Locate the cell with the specified text and output its (X, Y) center coordinate. 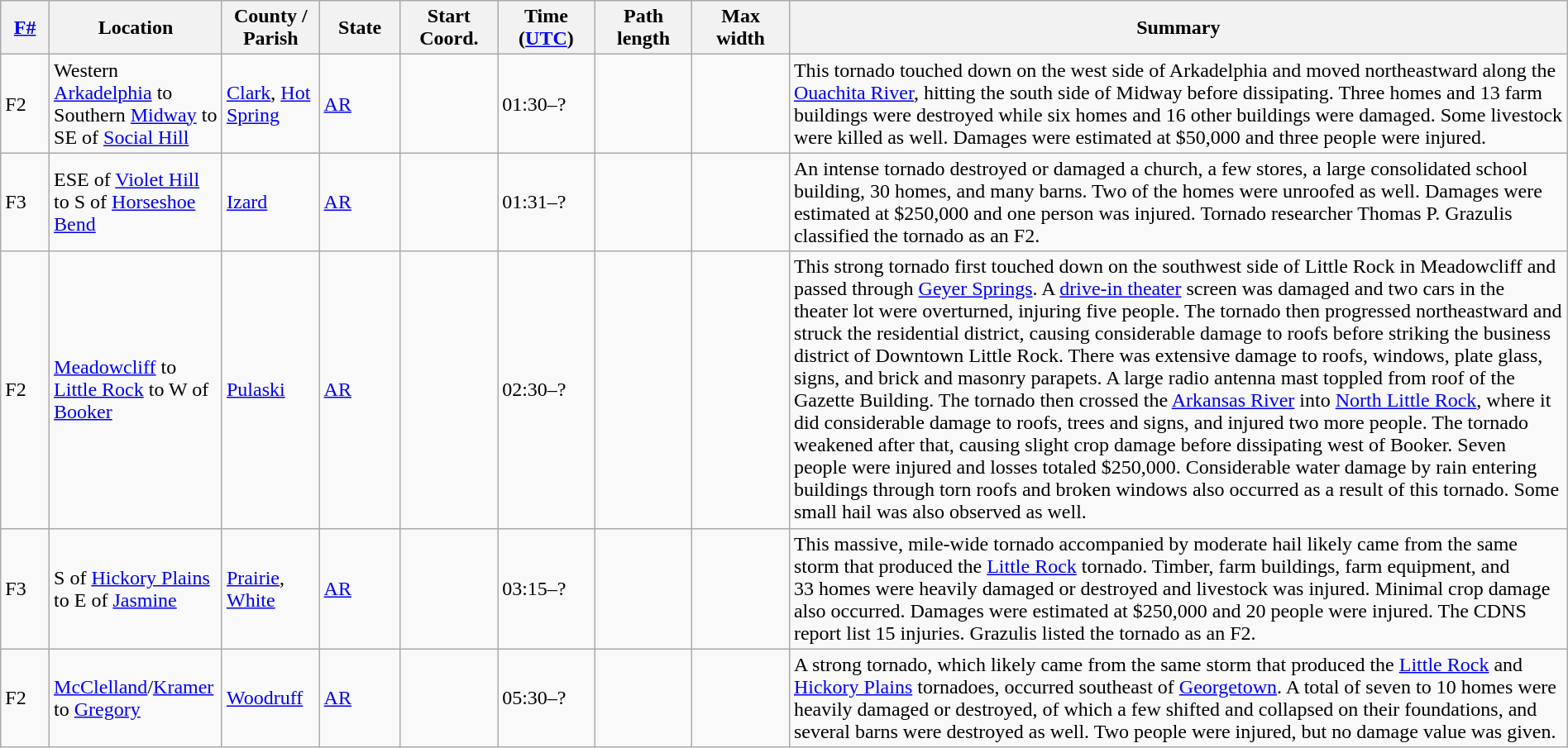
05:30–? (547, 698)
S of Hickory Plains to E of Jasmine (136, 588)
Izard (270, 202)
Prairie, White (270, 588)
Western Arkadelphia to Southern Midway to SE of Social Hill (136, 104)
Woodruff (270, 698)
Meadowcliff to Little Rock to W of Booker (136, 390)
McClelland/Kramer to Gregory (136, 698)
Summary (1178, 28)
01:30–? (547, 104)
Time (UTC) (547, 28)
Max width (741, 28)
F# (25, 28)
State (360, 28)
03:15–? (547, 588)
01:31–? (547, 202)
02:30–? (547, 390)
ESE of Violet Hill to S of Horseshoe Bend (136, 202)
Start Coord. (449, 28)
County / Parish (270, 28)
Pulaski (270, 390)
Clark, Hot Spring (270, 104)
Path length (643, 28)
Location (136, 28)
